Search for the cell housing the specified text and yield its (x, y) center coordinate. 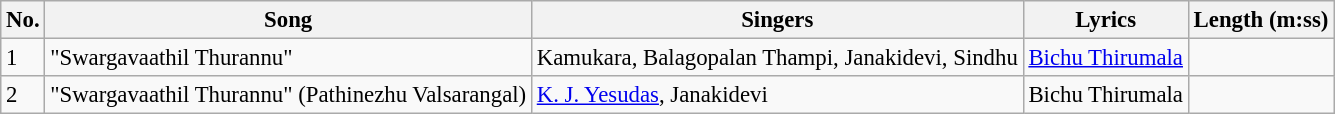
Song (288, 20)
Singers (777, 20)
1 (23, 58)
Length (m:ss) (1260, 20)
No. (23, 20)
"Swargavaathil Thurannu" (Pathinezhu Valsarangal) (288, 95)
2 (23, 95)
Lyrics (1106, 20)
"Swargavaathil Thurannu" (288, 58)
Kamukara, Balagopalan Thampi, Janakidevi, Sindhu (777, 58)
K. J. Yesudas, Janakidevi (777, 95)
